Output the [x, y] coordinate of the center of the cell containing the given text.  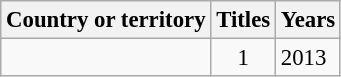
Years [308, 20]
1 [244, 58]
Country or territory [106, 20]
Titles [244, 20]
2013 [308, 58]
